Scan for the cell matching the given text and deliver its (X, Y) coordinate at center. 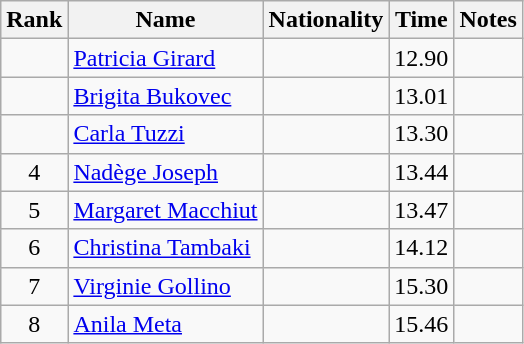
Brigita Bukovec (166, 96)
Virginie Gollino (166, 286)
5 (34, 210)
13.30 (422, 134)
15.30 (422, 286)
13.47 (422, 210)
Anila Meta (166, 324)
12.90 (422, 58)
Patricia Girard (166, 58)
Carla Tuzzi (166, 134)
Rank (34, 20)
Nationality (326, 20)
Nadège Joseph (166, 172)
Time (422, 20)
14.12 (422, 248)
Christina Tambaki (166, 248)
Margaret Macchiut (166, 210)
4 (34, 172)
Name (166, 20)
7 (34, 286)
15.46 (422, 324)
13.44 (422, 172)
Notes (488, 20)
13.01 (422, 96)
6 (34, 248)
8 (34, 324)
